Capture the cell that displays the provided text and extract its (X, Y) central coordinate. 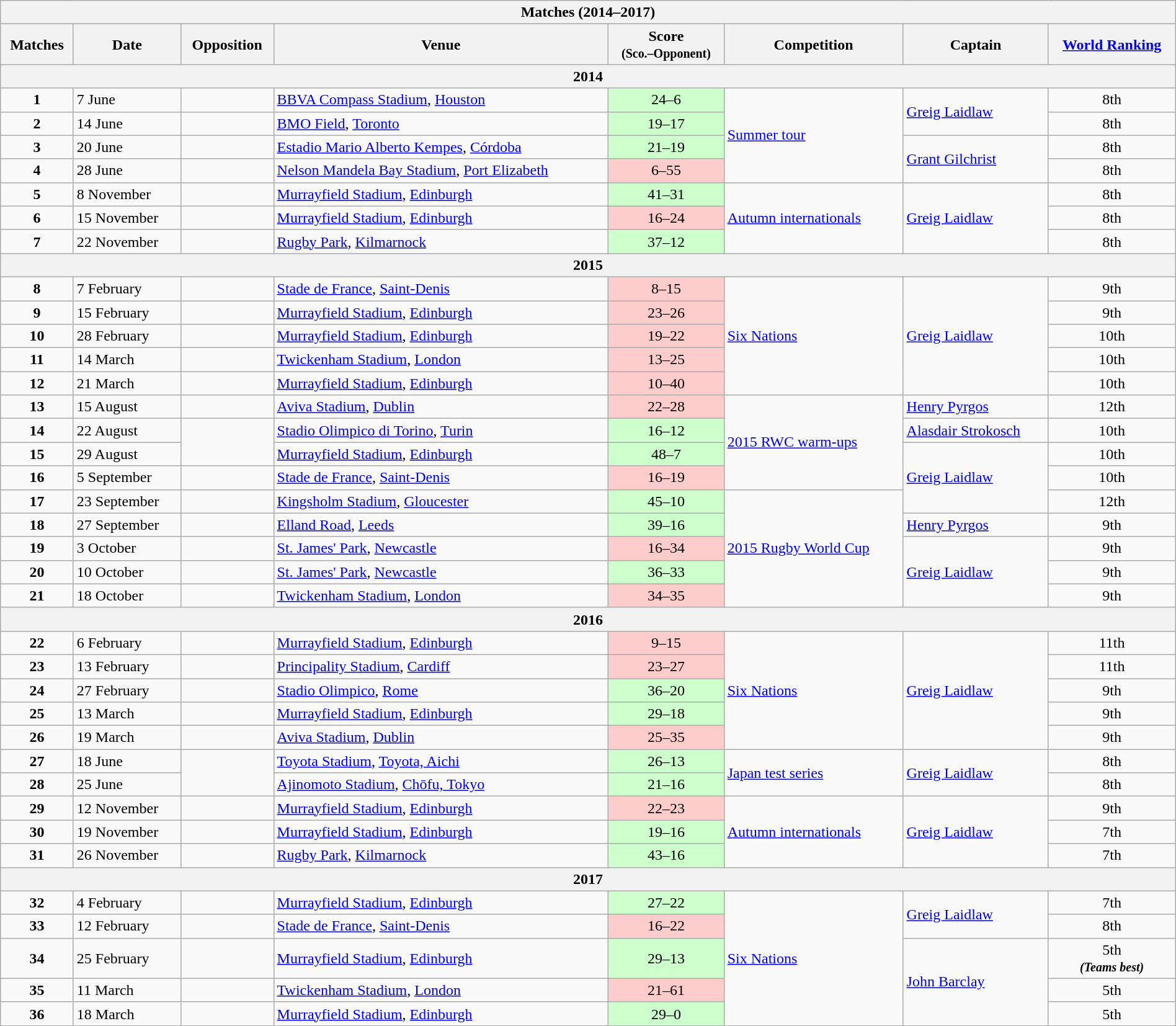
22–28 (666, 407)
Toyota Stadium, Toyota, Aichi (441, 761)
41–31 (666, 194)
14 June (127, 123)
14 (37, 430)
7 (37, 241)
2015 RWC warm-ups (814, 442)
48–7 (666, 454)
24–6 (666, 100)
27 February (127, 690)
20 June (127, 147)
Competition (814, 45)
Kingsholm Stadium, Gloucester (441, 501)
26 (37, 738)
2017 (588, 879)
5 September (127, 478)
BBVA Compass Stadium, Houston (441, 100)
35 (37, 990)
30 (37, 832)
31 (37, 855)
Alasdair Strokosch (976, 430)
10 October (127, 572)
5th(Teams best) (1111, 958)
20 (37, 572)
18 October (127, 596)
Ajinomoto Stadium, Chōfu, Tokyo (441, 785)
Summer tour (814, 135)
9–15 (666, 643)
16–24 (666, 218)
13–25 (666, 360)
Nelson Mandela Bay Stadium, Port Elizabeth (441, 171)
12 February (127, 926)
16–34 (666, 548)
22–23 (666, 808)
8–15 (666, 288)
2 (37, 123)
23–26 (666, 312)
15 November (127, 218)
25–35 (666, 738)
12 November (127, 808)
16 (37, 478)
19–22 (666, 336)
Stadio Olimpico, Rome (441, 690)
Score(Sco.–Opponent) (666, 45)
8 November (127, 194)
21–19 (666, 147)
34 (37, 958)
21 (37, 596)
3 (37, 147)
Captain (976, 45)
10–40 (666, 383)
2015 Rugby World Cup (814, 548)
29–0 (666, 1014)
8 (37, 288)
16–12 (666, 430)
23 September (127, 501)
Grant Gilchrist (976, 159)
29–18 (666, 714)
28 February (127, 336)
2016 (588, 619)
Date (127, 45)
18 June (127, 761)
22 (37, 643)
16–22 (666, 926)
27–22 (666, 903)
36–33 (666, 572)
28 June (127, 171)
4 February (127, 903)
33 (37, 926)
27 (37, 761)
28 (37, 785)
29–13 (666, 958)
John Barclay (976, 981)
23–27 (666, 666)
5 (37, 194)
17 (37, 501)
6 February (127, 643)
11 March (127, 990)
18 (37, 525)
36 (37, 1014)
23 (37, 666)
3 October (127, 548)
12 (37, 383)
32 (37, 903)
15 February (127, 312)
21 March (127, 383)
19 (37, 548)
7 June (127, 100)
11 (37, 360)
Elland Road, Leeds (441, 525)
37–12 (666, 241)
9 (37, 312)
25 (37, 714)
19 November (127, 832)
4 (37, 171)
22 August (127, 430)
18 March (127, 1014)
BMO Field, Toronto (441, 123)
6–55 (666, 171)
Venue (441, 45)
15 August (127, 407)
6 (37, 218)
22 November (127, 241)
13 February (127, 666)
26 November (127, 855)
27 September (127, 525)
World Ranking (1111, 45)
Japan test series (814, 773)
43–16 (666, 855)
21–61 (666, 990)
19–16 (666, 832)
15 (37, 454)
26–13 (666, 761)
Estadio Mario Alberto Kempes, Córdoba (441, 147)
19–17 (666, 123)
Matches (37, 45)
45–10 (666, 501)
19 March (127, 738)
25 February (127, 958)
21–16 (666, 785)
Principality Stadium, Cardiff (441, 666)
39–16 (666, 525)
Stadio Olimpico di Torino, Turin (441, 430)
29 August (127, 454)
24 (37, 690)
Matches (2014–2017) (588, 12)
13 (37, 407)
10 (37, 336)
16–19 (666, 478)
34–35 (666, 596)
1 (37, 100)
14 March (127, 360)
Opposition (227, 45)
36–20 (666, 690)
7 February (127, 288)
29 (37, 808)
25 June (127, 785)
13 March (127, 714)
2014 (588, 76)
2015 (588, 265)
